Return [x, y] of the center of cell containing provided text 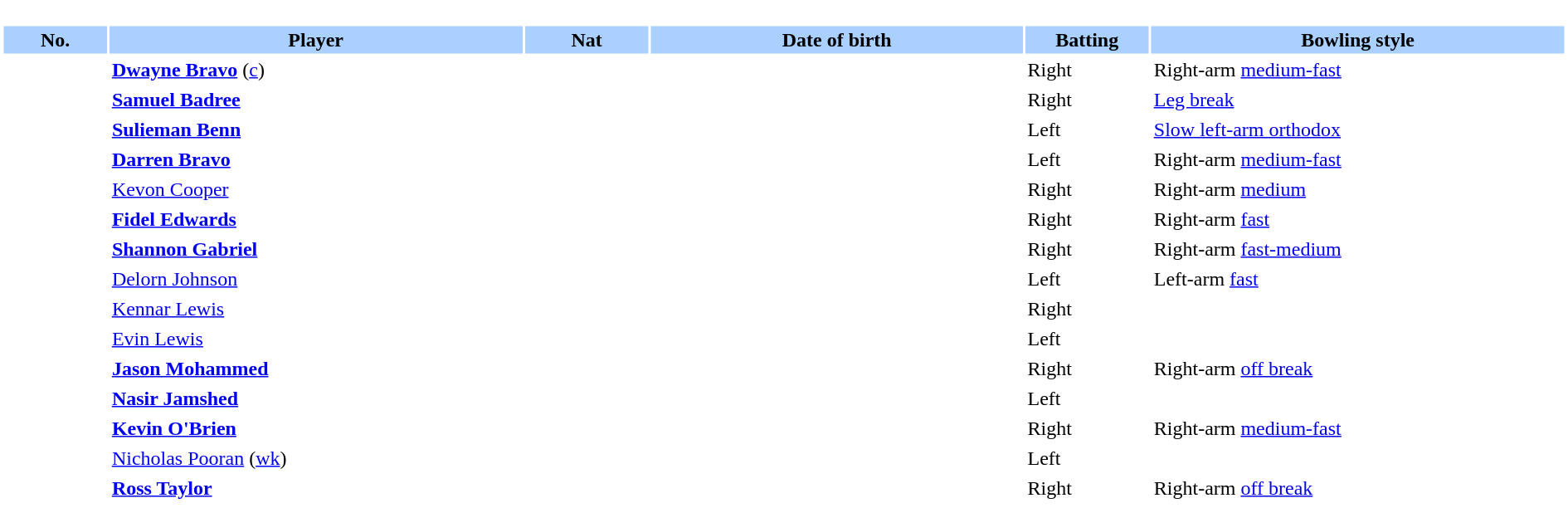
Delorn Johnson [316, 279]
Dwayne Bravo (c) [316, 70]
Ross Taylor [316, 488]
Slow left-arm orthodox [1358, 129]
Bowling style [1358, 40]
Right-arm medium [1358, 189]
Samuel Badree [316, 100]
Batting [1087, 40]
Darren Bravo [316, 159]
Kevon Cooper [316, 189]
Jason Mohammed [316, 369]
Player [316, 40]
Leg break [1358, 100]
Date of birth [837, 40]
Kennar Lewis [316, 309]
Sulieman Benn [316, 129]
Fidel Edwards [316, 219]
Nicholas Pooran (wk) [316, 458]
Right-arm fast [1358, 219]
Nasir Jamshed [316, 398]
Right-arm fast-medium [1358, 249]
Left-arm fast [1358, 279]
Evin Lewis [316, 339]
No. [55, 40]
Kevin O'Brien [316, 428]
Shannon Gabriel [316, 249]
Nat [586, 40]
